Identify which cell holds the provided text, then report its [X, Y] central coordinate. 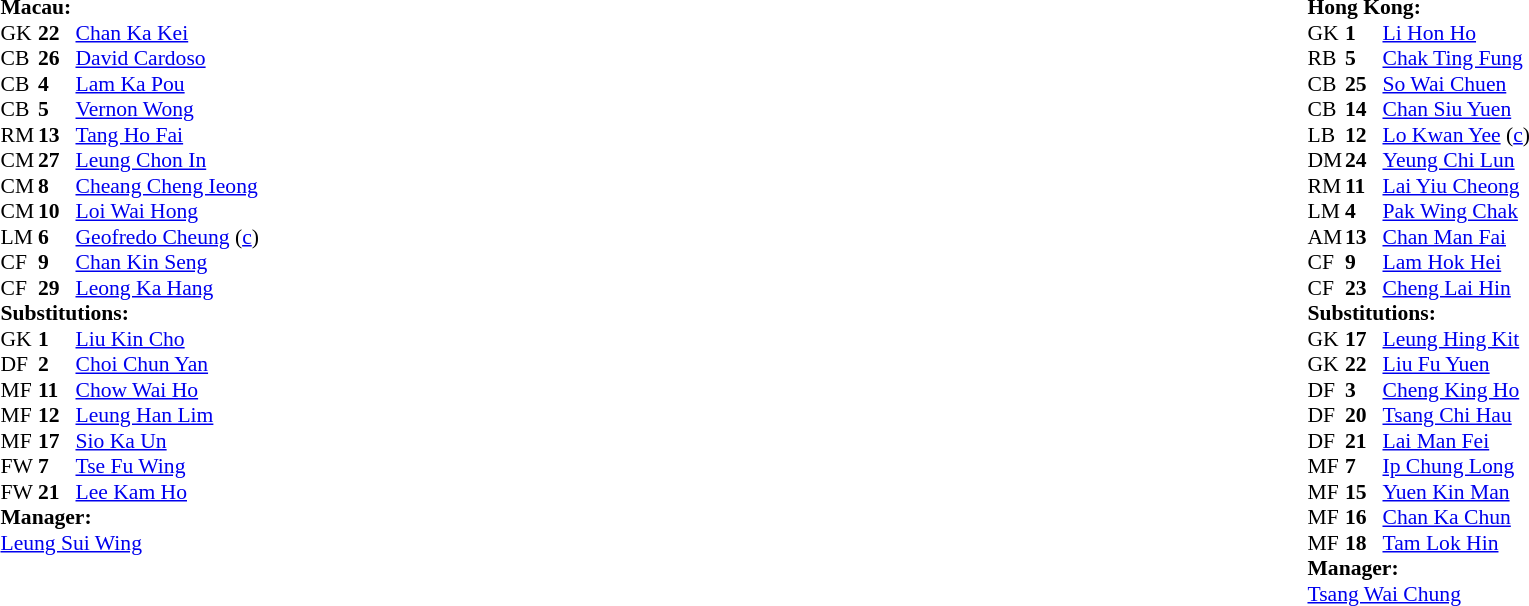
Leong Ka Hang [168, 288]
Tam Lok Hin [1456, 543]
DM [1326, 161]
Cheng King Ho [1456, 390]
LB [1326, 135]
Leung Hing Kit [1456, 339]
Chan Siu Yuen [1456, 109]
Tang Ho Fai [168, 135]
14 [1364, 109]
23 [1364, 288]
2 [57, 365]
Geofredo Cheung (c) [168, 237]
Leung Sui Wing [129, 543]
10 [57, 211]
Lai Man Fei [1456, 441]
So Wai Chuen [1456, 84]
Chan Kin Seng [168, 263]
Chan Ka Chun [1456, 517]
25 [1364, 84]
Loi Wai Hong [168, 211]
Chan Man Fai [1456, 237]
Ip Chung Long [1456, 467]
15 [1364, 492]
29 [57, 288]
Liu Kin Cho [168, 339]
Lee Kam Ho [168, 492]
Leung Han Lim [168, 415]
Yeung Chi Lun [1456, 161]
Chow Wai Ho [168, 390]
Lam Ka Pou [168, 84]
16 [1364, 517]
Tsang Chi Hau [1456, 415]
AM [1326, 237]
Choi Chun Yan [168, 365]
8 [57, 186]
Li Hon Ho [1456, 33]
Vernon Wong [168, 109]
26 [57, 59]
Cheng Lai Hin [1456, 288]
Chak Ting Fung [1456, 59]
Cheang Cheng Ieong [168, 186]
24 [1364, 161]
6 [57, 237]
Lo Kwan Yee (c) [1456, 135]
18 [1364, 543]
Chan Ka Kei [168, 33]
3 [1364, 390]
RB [1326, 59]
Lam Hok Hei [1456, 263]
Tse Fu Wing [168, 467]
Leung Chon In [168, 161]
David Cardoso [168, 59]
Lai Yiu Cheong [1456, 186]
27 [57, 161]
Liu Fu Yuen [1456, 365]
Sio Ka Un [168, 441]
20 [1364, 415]
Pak Wing Chak [1456, 211]
Yuen Kin Man [1456, 492]
